Determine the [X, Y] coordinate at the center of the cell enclosing the given text.  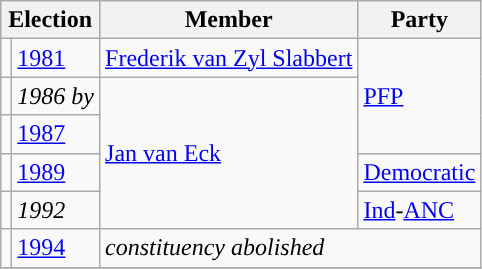
Ind-ANC [420, 210]
Democratic [420, 172]
1992 [56, 210]
Frederik van Zyl Slabbert [229, 58]
Member [229, 20]
Party [420, 20]
1981 [56, 58]
PFP [420, 96]
1994 [56, 248]
constituency abolished [290, 248]
Jan van Eck [229, 153]
1989 [56, 172]
1987 [56, 134]
Election [50, 20]
1986 by [56, 96]
